Locate the cell with the specified text and output its [X, Y] center coordinate. 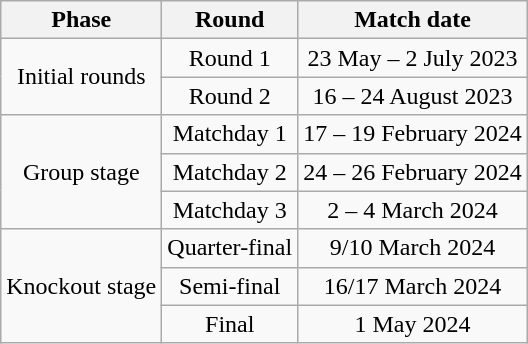
Quarter-final [230, 248]
9/10 March 2024 [413, 248]
23 May – 2 July 2023 [413, 58]
Round 1 [230, 58]
Initial rounds [82, 77]
Matchday 1 [230, 134]
Matchday 2 [230, 172]
Phase [82, 20]
16 – 24 August 2023 [413, 96]
Knockout stage [82, 286]
Round 2 [230, 96]
17 – 19 February 2024 [413, 134]
Matchday 3 [230, 210]
Match date [413, 20]
1 May 2024 [413, 324]
Round [230, 20]
2 – 4 March 2024 [413, 210]
Group stage [82, 172]
16/17 March 2024 [413, 286]
24 – 26 February 2024 [413, 172]
Final [230, 324]
Semi-final [230, 286]
